Provide the (x, y) coordinate of the cell's center where the given text is located.  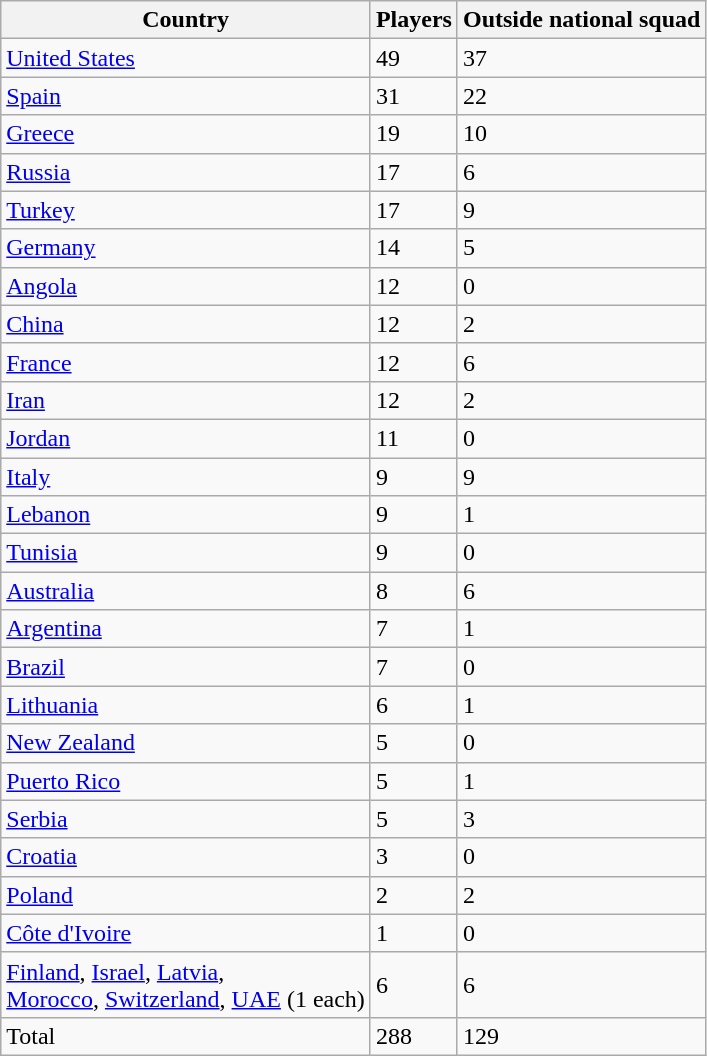
Germany (186, 248)
New Zealand (186, 743)
14 (414, 248)
Argentina (186, 629)
Iran (186, 400)
288 (414, 1036)
Total (186, 1036)
Spain (186, 96)
19 (414, 134)
Croatia (186, 857)
Italy (186, 477)
Puerto Rico (186, 781)
49 (414, 58)
Côte d'Ivoire (186, 933)
11 (414, 438)
10 (581, 134)
Turkey (186, 210)
Angola (186, 286)
Outside national squad (581, 20)
22 (581, 96)
Jordan (186, 438)
United States (186, 58)
31 (414, 96)
37 (581, 58)
129 (581, 1036)
Tunisia (186, 553)
Poland (186, 895)
Serbia (186, 819)
Australia (186, 591)
Country (186, 20)
Brazil (186, 667)
France (186, 362)
Players (414, 20)
Lebanon (186, 515)
8 (414, 591)
Russia (186, 172)
Lithuania (186, 705)
Greece (186, 134)
China (186, 324)
Finland, Israel, Latvia, Morocco, Switzerland, UAE (1 each) (186, 984)
